Detect which cell encompasses the target text, then output its [X, Y] center coordinate. 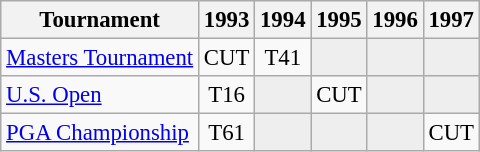
Masters Tournament [100, 58]
U.S. Open [100, 95]
1993 [227, 20]
1996 [395, 20]
1997 [451, 20]
T16 [227, 95]
1995 [339, 20]
T41 [283, 58]
1994 [283, 20]
T61 [227, 133]
PGA Championship [100, 133]
Tournament [100, 20]
